Locate the cell with the specified text and output its [x, y] center coordinate. 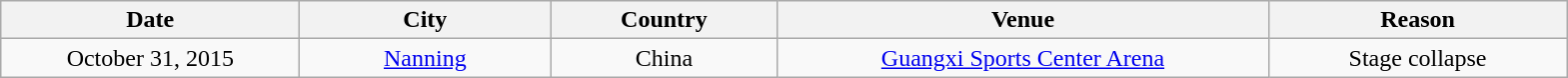
Nanning [426, 58]
Venue [1023, 20]
City [426, 20]
October 31, 2015 [150, 58]
Reason [1417, 20]
Country [664, 20]
China [664, 58]
Date [150, 20]
Stage collapse [1417, 58]
Guangxi Sports Center Arena [1023, 58]
